Return (X, Y) of the center of cell containing provided text 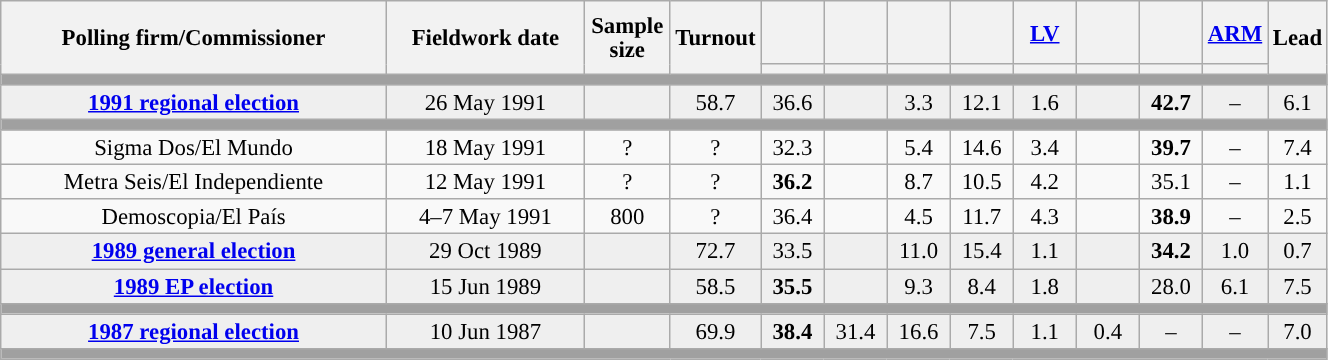
16.6 (918, 332)
Polling firm/Commissioner (194, 38)
29 Oct 1989 (485, 252)
58.7 (716, 102)
18 May 1991 (485, 148)
4–7 May 1991 (485, 218)
1.6 (1044, 102)
11.7 (982, 218)
10 Jun 1987 (485, 332)
14.6 (982, 148)
31.4 (856, 332)
4.2 (1044, 182)
36.4 (792, 218)
69.9 (716, 332)
1989 general election (194, 252)
38.4 (792, 332)
Sample size (627, 38)
15.4 (982, 252)
0.7 (1298, 252)
1989 EP election (194, 286)
2.5 (1298, 218)
3.4 (1044, 148)
11.0 (918, 252)
10.5 (982, 182)
38.9 (1170, 218)
15 Jun 1989 (485, 286)
Lead (1298, 38)
0.4 (1108, 332)
28.0 (1170, 286)
Sigma Dos/El Mundo (194, 148)
Metra Seis/El Independiente (194, 182)
35.1 (1170, 182)
35.5 (792, 286)
34.2 (1170, 252)
1.8 (1044, 286)
8.7 (918, 182)
12.1 (982, 102)
9.3 (918, 286)
72.7 (716, 252)
32.3 (792, 148)
4.3 (1044, 218)
1987 regional election (194, 332)
1.0 (1234, 252)
12 May 1991 (485, 182)
5.4 (918, 148)
1991 regional election (194, 102)
36.2 (792, 182)
39.7 (1170, 148)
Fieldwork date (485, 38)
Turnout (716, 38)
7.0 (1298, 332)
LV (1044, 32)
Demoscopia/El País (194, 218)
42.7 (1170, 102)
36.6 (792, 102)
33.5 (792, 252)
ARM (1234, 32)
4.5 (918, 218)
8.4 (982, 286)
58.5 (716, 286)
800 (627, 218)
3.3 (918, 102)
7.4 (1298, 148)
26 May 1991 (485, 102)
